Return the (X, Y) coordinate for the center point of the cell that contains the specified text.  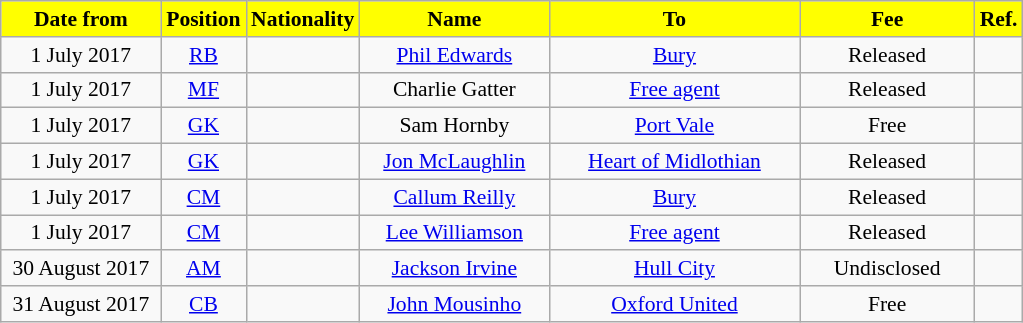
Phil Edwards (454, 55)
Ref. (999, 19)
Hull City (674, 269)
Callum Reilly (454, 197)
30 August 2017 (81, 269)
RB (204, 55)
Jackson Irvine (454, 269)
MF (204, 90)
31 August 2017 (81, 304)
To (674, 19)
Fee (888, 19)
Oxford United (674, 304)
Port Vale (674, 126)
Lee Williamson (454, 233)
Heart of Midlothian (674, 162)
Date from (81, 19)
John Mousinho (454, 304)
CB (204, 304)
Name (454, 19)
Charlie Gatter (454, 90)
Position (204, 19)
Undisclosed (888, 269)
Jon McLaughlin (454, 162)
AM (204, 269)
Sam Hornby (454, 126)
Nationality (302, 19)
